Determine the (x, y) coordinate at the center of the cell enclosing the given text.  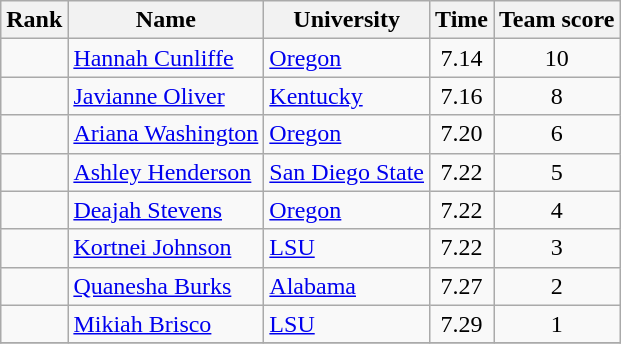
2 (557, 286)
Hannah Cunliffe (166, 58)
Team score (557, 20)
University (347, 20)
Time (462, 20)
Mikiah Brisco (166, 324)
Deajah Stevens (166, 210)
6 (557, 134)
Rank (34, 20)
5 (557, 172)
San Diego State (347, 172)
Ashley Henderson (166, 172)
3 (557, 248)
Quanesha Burks (166, 286)
Ariana Washington (166, 134)
10 (557, 58)
7.14 (462, 58)
Kortnei Johnson (166, 248)
7.16 (462, 96)
7.27 (462, 286)
7.20 (462, 134)
7.29 (462, 324)
Alabama (347, 286)
Javianne Oliver (166, 96)
Kentucky (347, 96)
1 (557, 324)
Name (166, 20)
8 (557, 96)
4 (557, 210)
